For the text-containing cell, return its midpoint in (X, Y) coordinate format. 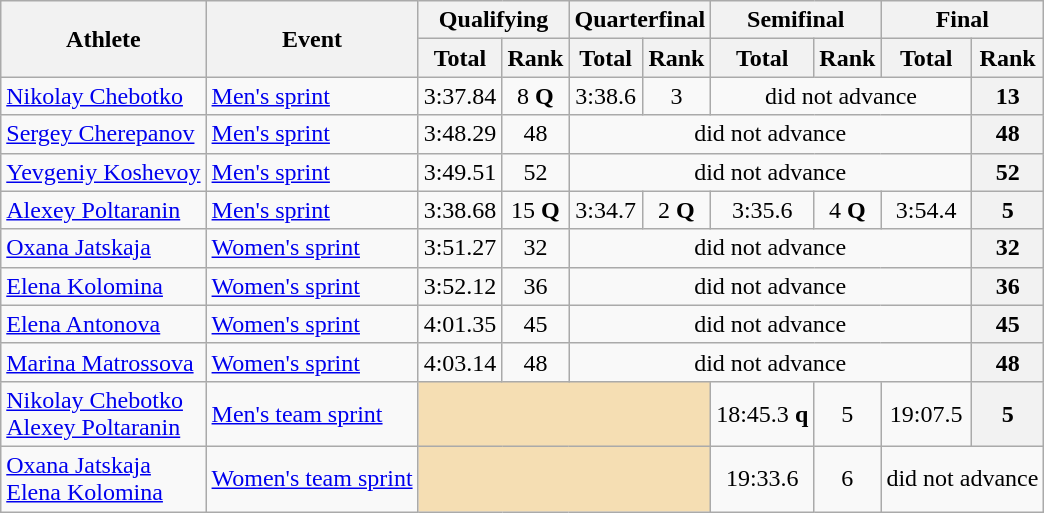
4:03.14 (460, 362)
18:45.3 q (762, 414)
3:52.12 (460, 286)
Semifinal (796, 20)
Elena Kolomina (104, 286)
4:01.35 (460, 324)
3:48.29 (460, 134)
3 (676, 96)
Oxana Jatskaja (104, 248)
Yevgeniy Koshevoy (104, 172)
2 Q (676, 210)
Final (962, 20)
3:34.7 (606, 210)
Qualifying (494, 20)
Athlete (104, 39)
3:54.4 (926, 210)
Men's team sprint (312, 414)
6 (848, 478)
3:37.84 (460, 96)
Oxana JatskajaElena Kolomina (104, 478)
Nikolay Chebotko (104, 96)
3:51.27 (460, 248)
8 Q (536, 96)
Event (312, 39)
3:38.6 (606, 96)
13 (1008, 96)
Quarterfinal (640, 20)
Alexey Poltaranin (104, 210)
15 Q (536, 210)
Elena Antonova (104, 324)
3:49.51 (460, 172)
Nikolay ChebotkoAlexey Poltaranin (104, 414)
3:35.6 (762, 210)
Women's team sprint (312, 478)
4 Q (848, 210)
Sergey Cherepanov (104, 134)
19:07.5 (926, 414)
Marina Matrossova (104, 362)
3:38.68 (460, 210)
19:33.6 (762, 478)
